Output the (X, Y) coordinate of the center of the cell containing the given text.  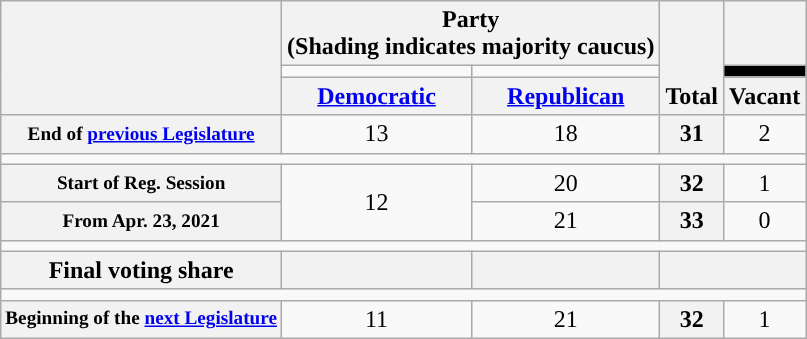
18 (566, 134)
Party (Shading indicates majority caucus) (471, 34)
13 (377, 134)
2 (764, 134)
End of previous Legislature (142, 134)
Republican (566, 96)
Beginning of the next Legislature (142, 319)
33 (692, 221)
0 (764, 221)
11 (377, 319)
20 (566, 183)
Democratic (377, 96)
31 (692, 134)
Vacant (764, 96)
12 (377, 202)
From Apr. 23, 2021 (142, 221)
Final voting share (142, 270)
Total (692, 58)
Start of Reg. Session (142, 183)
